Detect which cell encompasses the target text, then output its (X, Y) center coordinate. 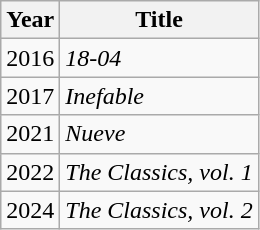
18-04 (159, 58)
Nueve (159, 134)
Year (30, 20)
2024 (30, 210)
2017 (30, 96)
2021 (30, 134)
The Classics, vol. 2 (159, 210)
2022 (30, 172)
Title (159, 20)
2016 (30, 58)
Inefable (159, 96)
The Classics, vol. 1 (159, 172)
